Return the [X, Y] coordinate for the center point of the cell that contains the specified text.  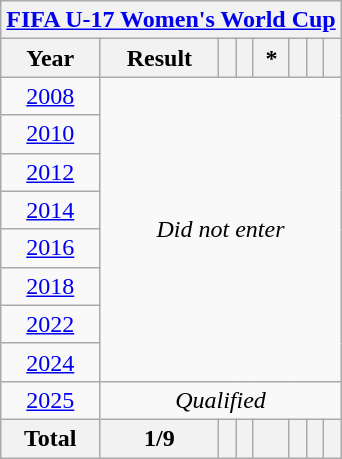
2010 [50, 134]
2016 [50, 248]
2012 [50, 172]
2018 [50, 286]
* [271, 58]
Total [50, 438]
FIFA U-17 Women's World Cup [171, 20]
Did not enter [220, 229]
Year [50, 58]
2014 [50, 210]
1/9 [160, 438]
2024 [50, 362]
Result [160, 58]
2022 [50, 324]
Qualified [220, 400]
2025 [50, 400]
2008 [50, 96]
